Return [x, y] of the center of cell containing provided text 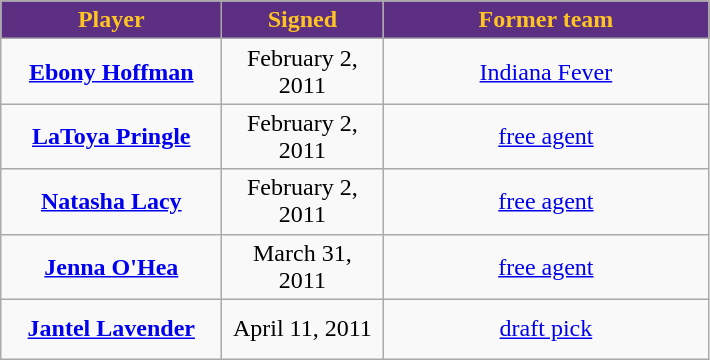
Former team [546, 20]
Signed [302, 20]
Natasha Lacy [112, 202]
March 31, 2011 [302, 266]
Indiana Fever [546, 72]
LaToya Pringle [112, 136]
Player [112, 20]
draft pick [546, 329]
Jantel Lavender [112, 329]
Jenna O'Hea [112, 266]
April 11, 2011 [302, 329]
Ebony Hoffman [112, 72]
